Detect which cell encompasses the target text, then output its (X, Y) center coordinate. 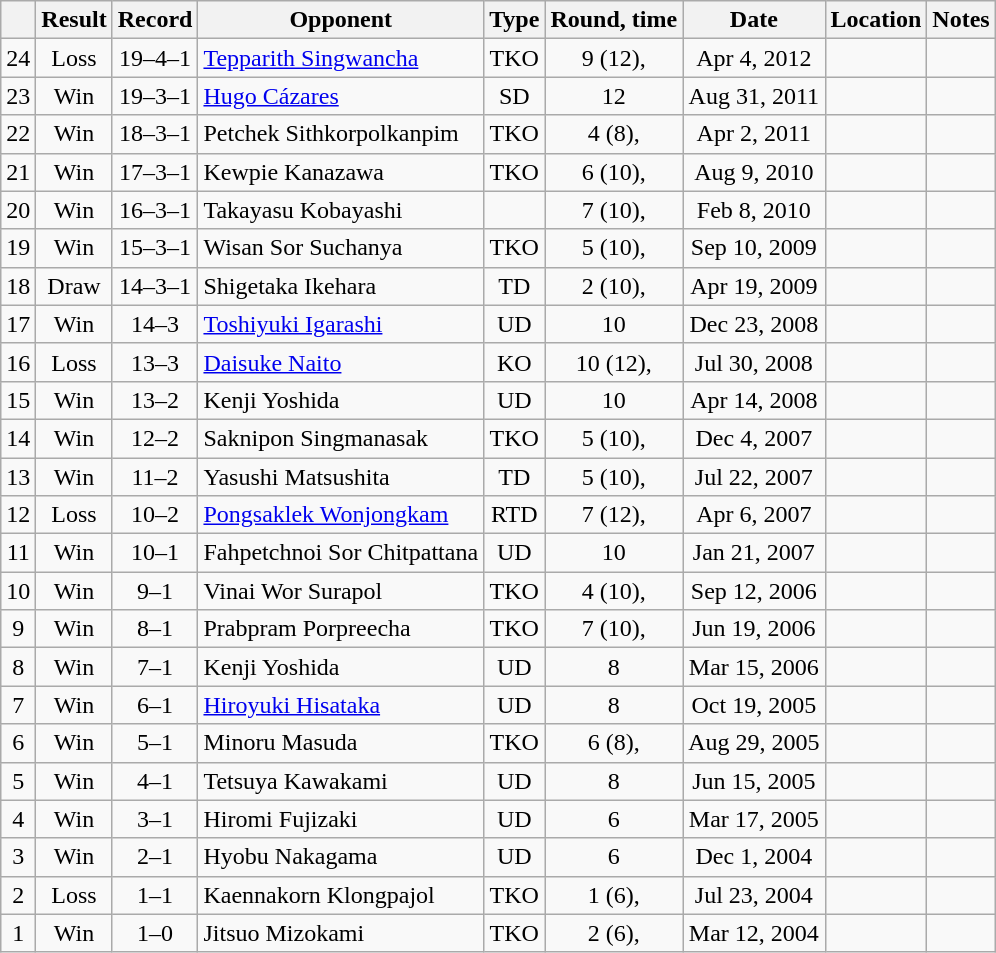
5–1 (155, 743)
Opponent (341, 20)
4–1 (155, 781)
24 (18, 58)
11–2 (155, 477)
Aug 29, 2005 (754, 743)
19–3–1 (155, 96)
Minoru Masuda (341, 743)
Jun 15, 2005 (754, 781)
Kaennakorn Klongpajol (341, 895)
Mar 12, 2004 (754, 933)
16 (18, 362)
5 (18, 781)
Saknipon Singmanasak (341, 438)
13–2 (155, 400)
Dec 23, 2008 (754, 324)
10–1 (155, 553)
1–0 (155, 933)
Oct 19, 2005 (754, 705)
Pongsaklek Wonjongkam (341, 515)
Result (74, 20)
1–1 (155, 895)
Hyobu Nakagama (341, 857)
14 (18, 438)
2 (18, 895)
Dec 4, 2007 (754, 438)
Jitsuo Mizokami (341, 933)
Date (754, 20)
Mar 17, 2005 (754, 819)
Hiroyuki Hisataka (341, 705)
4 (18, 819)
2 (6), (614, 933)
Hugo Cázares (341, 96)
Tetsuya Kawakami (341, 781)
Apr 19, 2009 (754, 286)
19–4–1 (155, 58)
9–1 (155, 591)
6 (8), (614, 743)
Jun 19, 2006 (754, 629)
Draw (74, 286)
18 (18, 286)
Fahpetchnoi Sor Chitpattana (341, 553)
18–3–1 (155, 134)
Apr 4, 2012 (754, 58)
14–3 (155, 324)
10–2 (155, 515)
8–1 (155, 629)
4 (8), (614, 134)
9 (12), (614, 58)
2–1 (155, 857)
15–3–1 (155, 248)
Apr 6, 2007 (754, 515)
Shigetaka Ikehara (341, 286)
Dec 1, 2004 (754, 857)
14–3–1 (155, 286)
22 (18, 134)
Aug 31, 2011 (754, 96)
6–1 (155, 705)
3 (18, 857)
Wisan Sor Suchanya (341, 248)
Prabpram Porpreecha (341, 629)
7–1 (155, 667)
12–2 (155, 438)
Type (514, 20)
KO (514, 362)
Notes (961, 20)
1 (6), (614, 895)
2 (10), (614, 286)
7 (12), (614, 515)
16–3–1 (155, 210)
Jul 30, 2008 (754, 362)
Sep 10, 2009 (754, 248)
Toshiyuki Igarashi (341, 324)
3–1 (155, 819)
7 (18, 705)
Feb 8, 2010 (754, 210)
SD (514, 96)
23 (18, 96)
Kewpie Kanazawa (341, 172)
21 (18, 172)
RTD (514, 515)
17 (18, 324)
13 (18, 477)
Tepparith Singwancha (341, 58)
Apr 2, 2011 (754, 134)
Vinai Wor Surapol (341, 591)
Jul 23, 2004 (754, 895)
Record (155, 20)
Petchek Sithkorpolkanpim (341, 134)
6 (10), (614, 172)
Aug 9, 2010 (754, 172)
11 (18, 553)
Takayasu Kobayashi (341, 210)
Daisuke Naito (341, 362)
13–3 (155, 362)
Hiromi Fujizaki (341, 819)
Round, time (614, 20)
10 (12), (614, 362)
Location (876, 20)
17–3–1 (155, 172)
Jan 21, 2007 (754, 553)
19 (18, 248)
4 (10), (614, 591)
Jul 22, 2007 (754, 477)
9 (18, 629)
Sep 12, 2006 (754, 591)
Yasushi Matsushita (341, 477)
1 (18, 933)
Apr 14, 2008 (754, 400)
Mar 15, 2006 (754, 667)
15 (18, 400)
20 (18, 210)
